Extract the (X, Y) coordinate from the center of the cell holding the provided text.  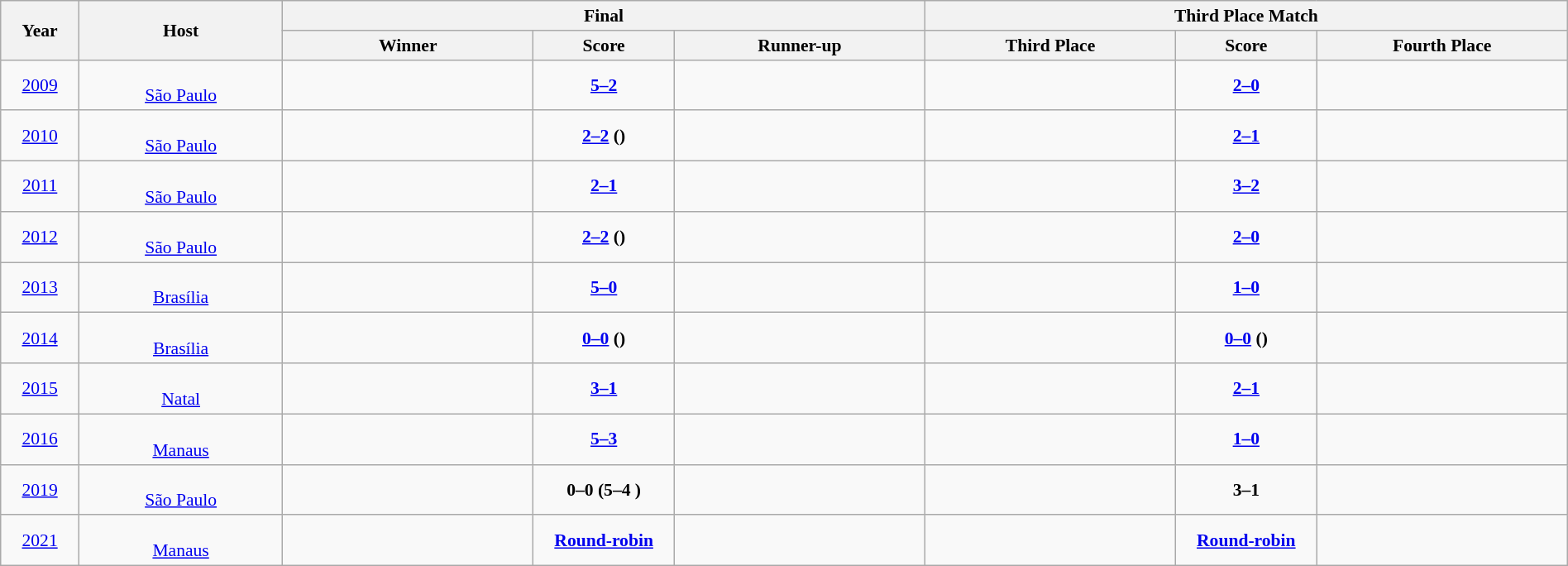
5–2 (604, 84)
2009 (40, 84)
Host (180, 30)
0–0 (5–4 ) (604, 490)
2016 (40, 439)
Year (40, 30)
Winner (409, 46)
2010 (40, 136)
Runner-up (799, 46)
2011 (40, 187)
2014 (40, 338)
5–3 (604, 439)
Natal (180, 389)
2013 (40, 288)
2012 (40, 237)
Third Place (1050, 46)
Fourth Place (1442, 46)
2019 (40, 490)
Third Place Match (1245, 16)
3–2 (1246, 187)
5–0 (604, 288)
2021 (40, 541)
Final (604, 16)
2015 (40, 389)
